Extract the (x, y) coordinate from the center of the cell holding the provided text.  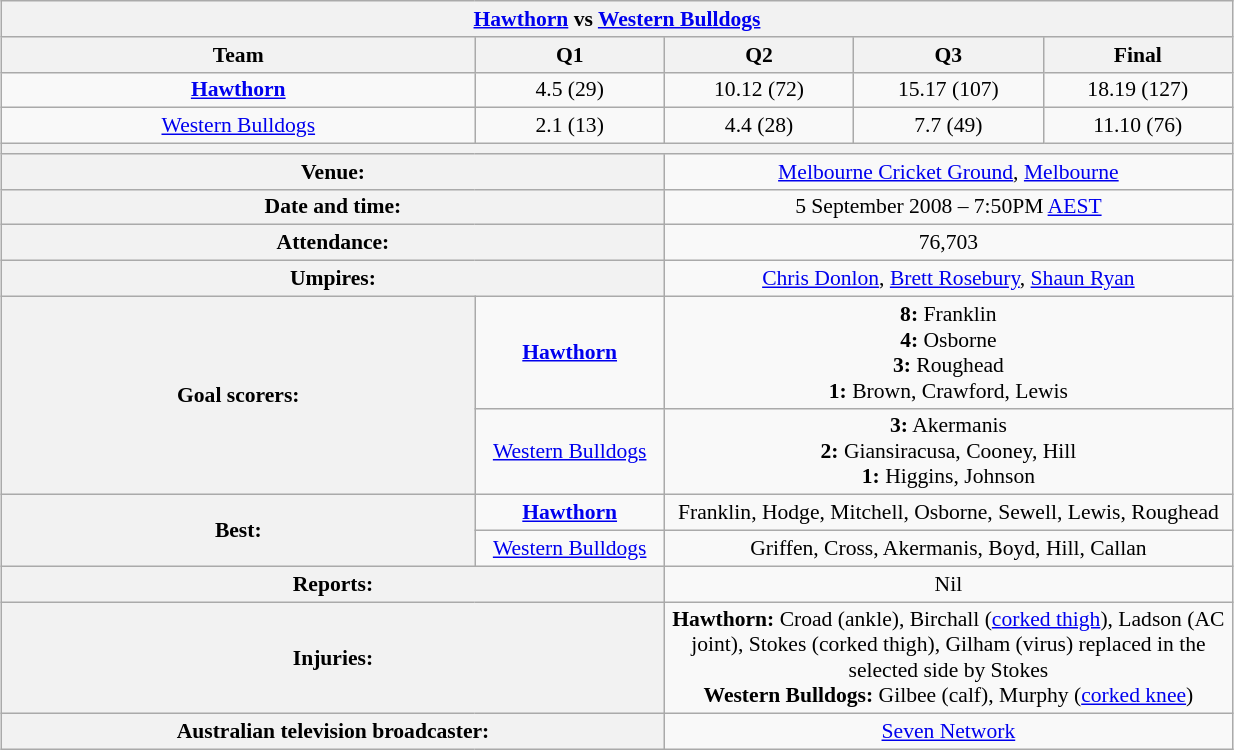
Reports: (334, 584)
15.17 (107) (948, 90)
Franklin, Hodge, Mitchell, Osborne, Sewell, Lewis, Roughead (948, 513)
Venue: (334, 172)
Q1 (570, 55)
8: Franklin4: Osborne3: Roughead1: Brown, Crawford, Lewis (948, 352)
Final (1138, 55)
76,703 (948, 243)
Team (238, 55)
Seven Network (948, 732)
4.5 (29) (570, 90)
2.1 (13) (570, 126)
Q3 (948, 55)
3: Akermanis2: Giansiracusa, Cooney, Hill1: Higgins, Johnson (948, 452)
5 September 2008 – 7:50PM AEST (948, 207)
Q2 (758, 55)
Date and time: (334, 207)
Goal scorers: (238, 396)
Melbourne Cricket Ground, Melbourne (948, 172)
Nil (948, 584)
Griffen, Cross, Akermanis, Boyd, Hill, Callan (948, 549)
10.12 (72) (758, 90)
Chris Donlon, Brett Rosebury, Shaun Ryan (948, 279)
Umpires: (334, 279)
7.7 (49) (948, 126)
Injuries: (334, 658)
18.19 (127) (1138, 90)
Australian television broadcaster: (334, 732)
4.4 (28) (758, 126)
11.10 (76) (1138, 126)
Attendance: (334, 243)
Hawthorn vs Western Bulldogs (618, 19)
Best: (238, 530)
